Output the (x, y) coordinate of the center of the cell containing the given text.  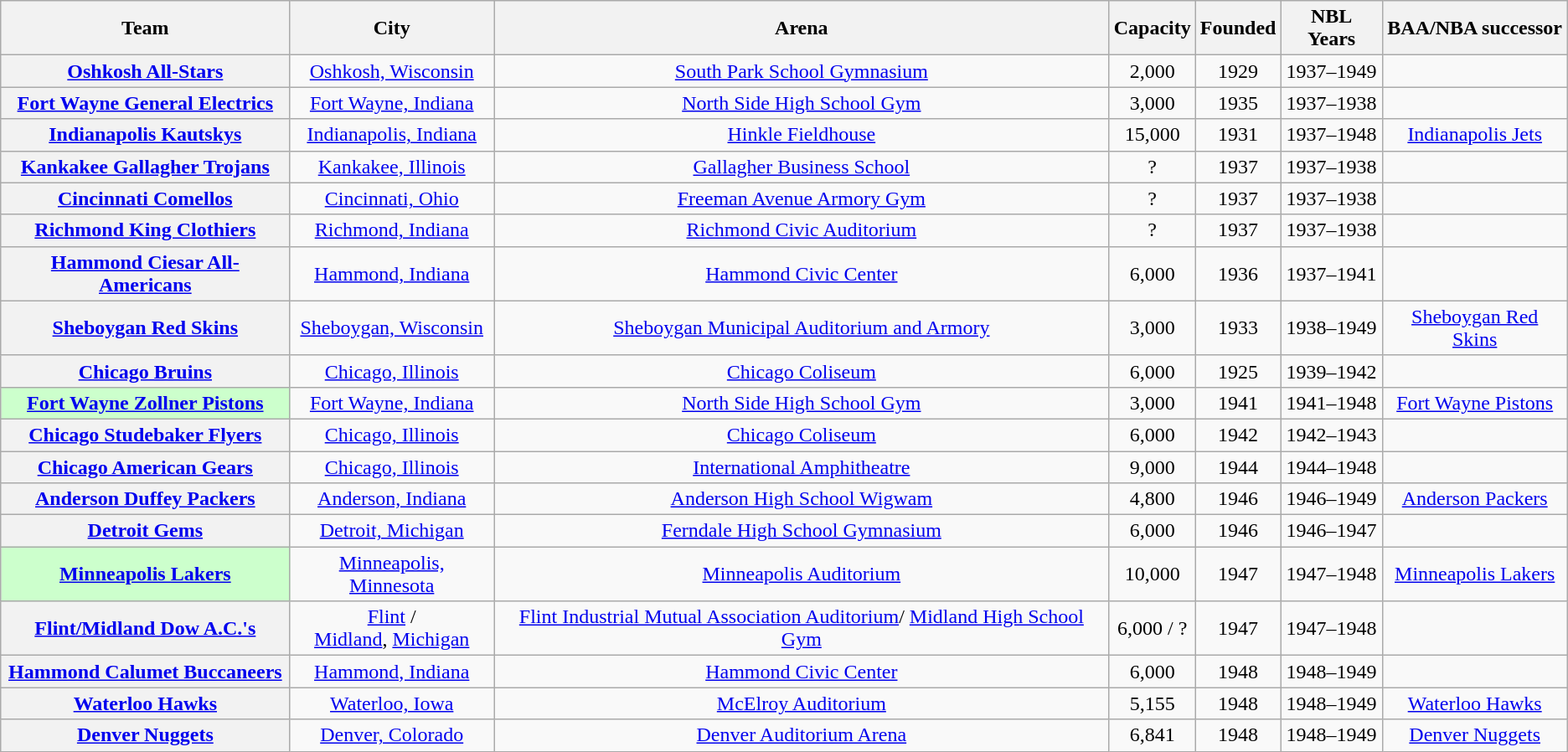
Fort Wayne General Electrics (146, 103)
Sheboygan Municipal Auditorium and Armory (802, 328)
Anderson Duffey Packers (146, 499)
1935 (1238, 103)
Waterloo, Iowa (392, 703)
1944–1948 (1332, 466)
Oshkosh All-Stars (146, 71)
1938–1949 (1332, 328)
1925 (1238, 371)
Richmond King Clothiers (146, 230)
Hinkle Fieldhouse (802, 135)
1939–1942 (1332, 371)
1944 (1238, 466)
Gallagher Business School (802, 167)
Chicago Studebaker Flyers (146, 435)
1942–1943 (1332, 435)
1931 (1238, 135)
1942 (1238, 435)
Hammond Calumet Buccaneers (146, 672)
1946–1947 (1332, 531)
6,000 / ? (1153, 628)
6,841 (1153, 735)
Minneapolis, Minnesota (392, 574)
Flint Industrial Mutual Association Auditorium/ Midland High School Gym (802, 628)
Anderson, Indiana (392, 499)
Indianapolis Jets (1474, 135)
1946–1949 (1332, 499)
Richmond Civic Auditorium (802, 230)
Arena (802, 28)
Founded (1238, 28)
15,000 (1153, 135)
Denver, Colorado (392, 735)
1929 (1238, 71)
Chicago Bruins (146, 371)
Capacity (1153, 28)
Kankakee, Illinois (392, 167)
Fort Wayne Pistons (1474, 403)
NBL Years (1332, 28)
Sheboygan, Wisconsin (392, 328)
Flint /Midland, Michigan (392, 628)
1933 (1238, 328)
City (392, 28)
1937–1941 (1332, 273)
4,800 (1153, 499)
1941–1948 (1332, 403)
Anderson Packers (1474, 499)
Indianapolis Kautskys (146, 135)
Kankakee Gallagher Trojans (146, 167)
Team (146, 28)
5,155 (1153, 703)
1941 (1238, 403)
10,000 (1153, 574)
Ferndale High School Gymnasium (802, 531)
BAA/NBA successor (1474, 28)
Chicago American Gears (146, 466)
Oshkosh, Wisconsin (392, 71)
Cincinnati, Ohio (392, 198)
International Amphitheatre (802, 466)
Richmond, Indiana (392, 230)
Minneapolis Auditorium (802, 574)
Denver Auditorium Arena (802, 735)
1936 (1238, 273)
1937–1949 (1332, 71)
Hammond Ciesar All-Americans (146, 273)
Fort Wayne Zollner Pistons (146, 403)
Cincinnati Comellos (146, 198)
Detroit, Michigan (392, 531)
Anderson High School Wigwam (802, 499)
Detroit Gems (146, 531)
Indianapolis, Indiana (392, 135)
9,000 (1153, 466)
Flint/Midland Dow A.C.'s (146, 628)
1937–1948 (1332, 135)
Freeman Avenue Armory Gym (802, 198)
McElroy Auditorium (802, 703)
South Park School Gymnasium (802, 71)
2,000 (1153, 71)
